Scan for the cell matching the given text and deliver its [x, y] coordinate at center. 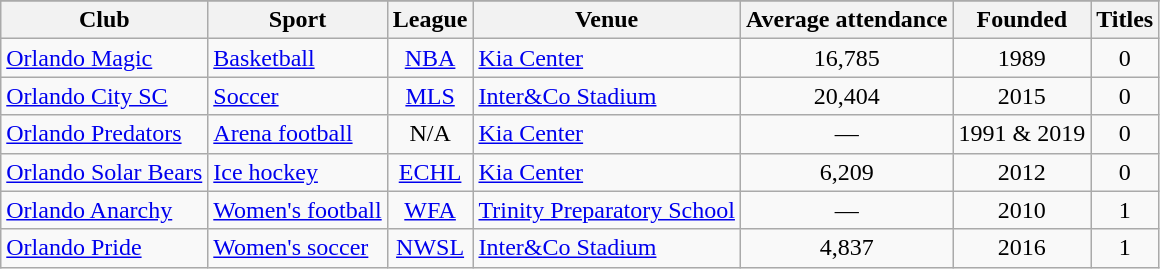
16,785 [846, 58]
Venue [606, 20]
Titles [1125, 20]
Trinity Preparatory School [606, 210]
Women's football [298, 210]
Soccer [298, 96]
Founded [1022, 20]
NBA [430, 58]
League [430, 20]
2016 [1022, 248]
N/A [430, 134]
20,404 [846, 96]
Orlando City SC [104, 96]
2012 [1022, 172]
NWSL [430, 248]
Women's soccer [298, 248]
Average attendance [846, 20]
WFA [430, 210]
MLS [430, 96]
Orlando Pride [104, 248]
Basketball [298, 58]
Club [104, 20]
6,209 [846, 172]
Orlando Solar Bears [104, 172]
Sport [298, 20]
1989 [1022, 58]
2010 [1022, 210]
Orlando Magic [104, 58]
Orlando Anarchy [104, 210]
4,837 [846, 248]
ECHL [430, 172]
Orlando Predators [104, 134]
1991 & 2019 [1022, 134]
2015 [1022, 96]
Ice hockey [298, 172]
Arena football [298, 134]
